Locate the cell with the specified text and output its [X, Y] center coordinate. 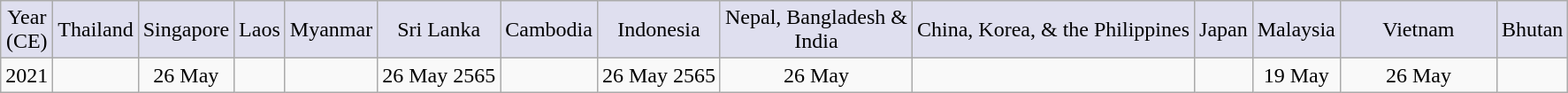
Cambodia [549, 30]
19 May [1296, 75]
Bhutan [1532, 30]
Indonesia [658, 30]
Malaysia [1296, 30]
Nepal, Bangladesh &India [815, 30]
Singapore [186, 30]
Japan [1224, 30]
China, Korea, & the Philippines [1052, 30]
Sri Lanka [439, 30]
2021 [27, 75]
Laos [260, 30]
Vietnam [1419, 30]
Myanmar [331, 30]
Thailand [96, 30]
Year(CE) [27, 30]
